Output the [X, Y] coordinate of the center of the cell containing the given text.  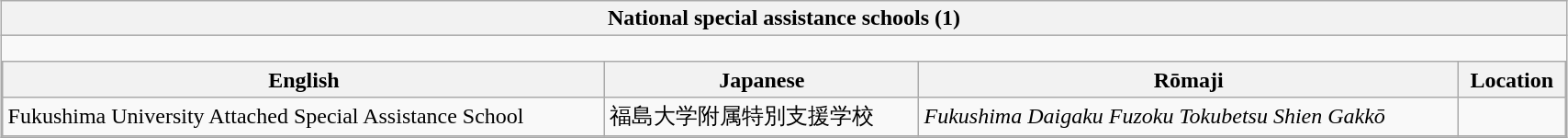
Japanese [762, 79]
福島大学附属特別支援学校 [762, 116]
National special assistance schools (1) [784, 18]
English Japanese Rōmaji Location Fukushima University Attached Special Assistance School 福島大学附属特別支援学校 Fukushima Daigaku Fuzoku Tokubetsu Shien Gakkō [784, 86]
Fukushima University Attached Special Assistance School [304, 116]
English [304, 79]
Location [1511, 79]
Fukushima Daigaku Fuzoku Tokubetsu Shien Gakkō [1189, 116]
Rōmaji [1189, 79]
